Identify which cell holds the provided text, then report its [x, y] central coordinate. 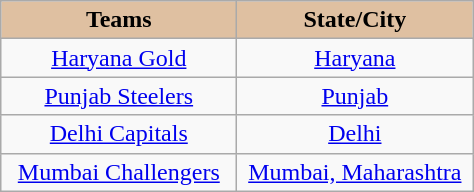
Teams [119, 20]
Delhi [355, 134]
State/City [355, 20]
Mumbai Challengers [119, 172]
Haryana [355, 58]
Haryana Gold [119, 58]
Delhi Capitals [119, 134]
Mumbai, Maharashtra [355, 172]
Punjab Steelers [119, 96]
Punjab [355, 96]
